Identify which cell holds the provided text, then report its (x, y) central coordinate. 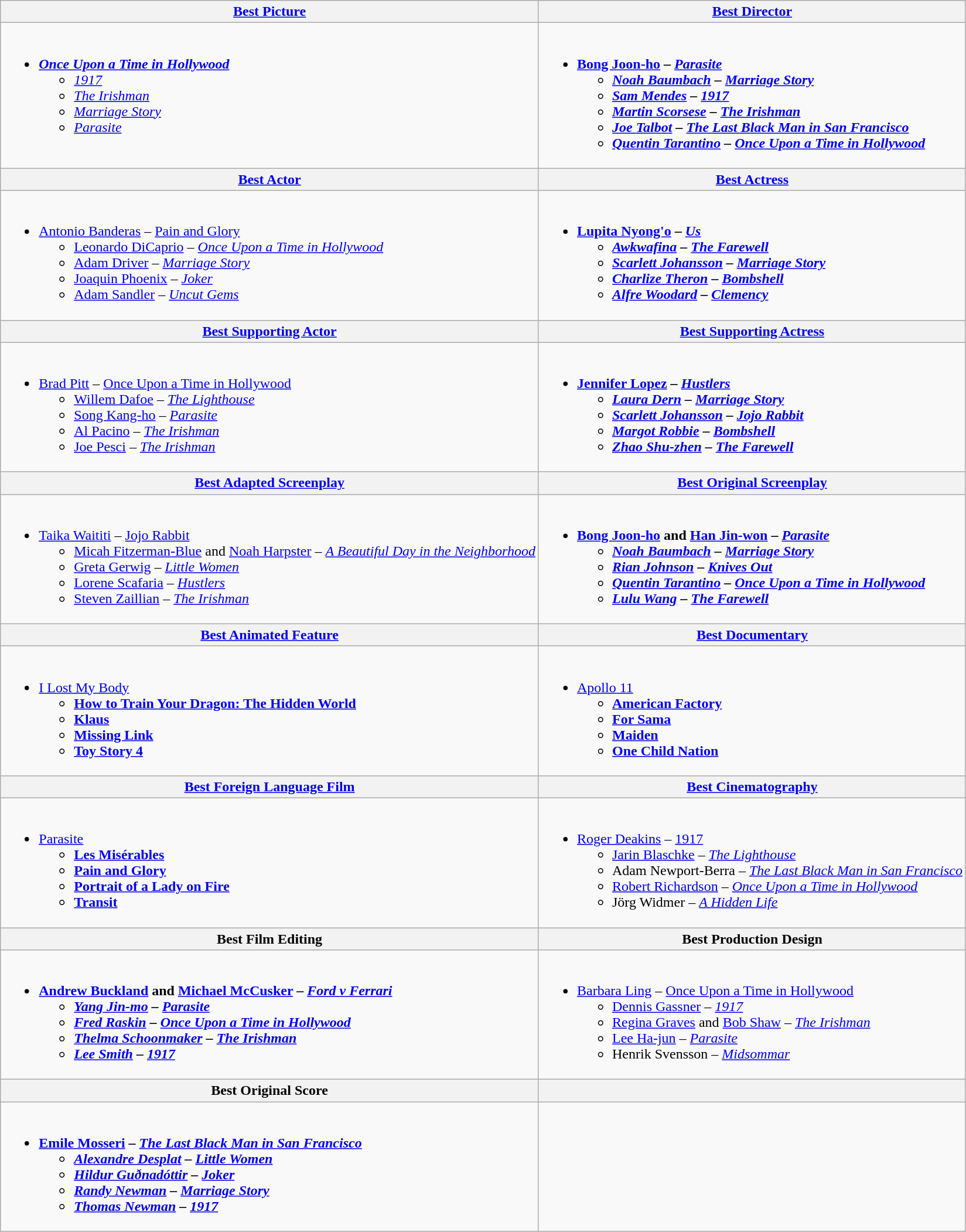
Best Animated Feature (269, 635)
Best Picture (269, 12)
Best Original Score (269, 1091)
Jennifer Lopez – HustlersLaura Dern – Marriage StoryScarlett Johansson – Jojo RabbitMargot Robbie – BombshellZhao Shu-zhen – The Farewell (752, 407)
Best Director (752, 12)
Best Supporting Actor (269, 331)
I Lost My BodyHow to Train Your Dragon: The Hidden WorldKlausMissing LinkToy Story 4 (269, 710)
Lupita Nyong'o – UsAwkwafina – The FarewellScarlett Johansson – Marriage StoryCharlize Theron – BombshellAlfre Woodard – Clemency (752, 256)
ParasiteLes MisérablesPain and GloryPortrait of a Lady on FireTransit (269, 863)
Brad Pitt – Once Upon a Time in HollywoodWillem Dafoe – The LighthouseSong Kang-ho – ParasiteAl Pacino – The IrishmanJoe Pesci – The Irishman (269, 407)
Best Documentary (752, 635)
Apollo 11American FactoryFor SamaMaidenOne Child Nation (752, 710)
Best Foreign Language Film (269, 787)
Best Supporting Actress (752, 331)
Best Original Screenplay (752, 483)
Best Actor (269, 179)
Best Production Design (752, 938)
Once Upon a Time in Hollywood1917The IrishmanMarriage StoryParasite (269, 96)
Best Adapted Screenplay (269, 483)
Best Cinematography (752, 787)
Best Film Editing (269, 938)
Best Actress (752, 179)
